Capture the cell that displays the provided text and extract its [x, y] central coordinate. 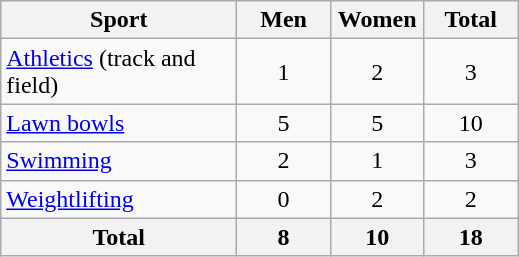
Swimming [119, 161]
Weightlifting [119, 199]
Lawn bowls [119, 123]
18 [471, 237]
Women [377, 20]
8 [284, 237]
Men [284, 20]
Sport [119, 20]
0 [284, 199]
Athletics (track and field) [119, 72]
